Determine the [x, y] coordinate at the center of the cell enclosing the given text.  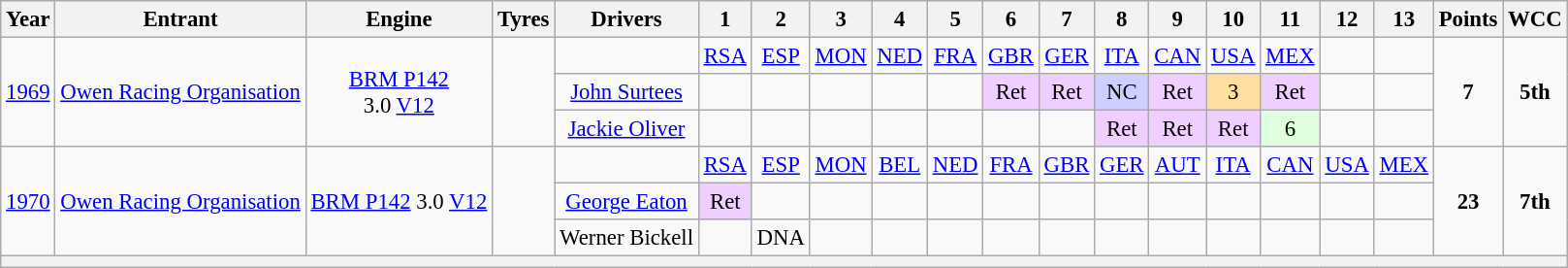
Entrant [180, 19]
Tyres [524, 19]
13 [1404, 19]
DNA [781, 238]
5 [954, 19]
AUT [1177, 165]
WCC [1535, 19]
Points [1468, 19]
Werner Bickell [626, 238]
9 [1177, 19]
1969 [28, 93]
1970 [28, 202]
BEL [900, 165]
John Surtees [626, 92]
1 [725, 19]
George Eaton [626, 202]
Jackie Oliver [626, 129]
4 [900, 19]
2 [781, 19]
10 [1233, 19]
NC [1122, 92]
Drivers [626, 19]
8 [1122, 19]
5th [1535, 93]
7th [1535, 202]
Year [28, 19]
12 [1347, 19]
23 [1468, 202]
11 [1290, 19]
Engine [399, 19]
